Detect which cell encompasses the target text, then output its [x, y] center coordinate. 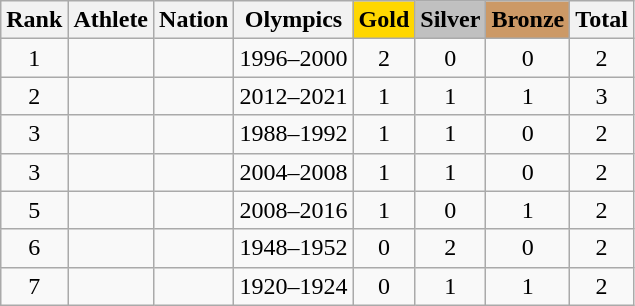
1920–1924 [294, 286]
1948–1952 [294, 248]
1996–2000 [294, 58]
Rank [34, 20]
6 [34, 248]
7 [34, 286]
Total [602, 20]
2008–2016 [294, 210]
Gold [384, 20]
Athlete [111, 20]
Bronze [528, 20]
2012–2021 [294, 96]
5 [34, 210]
2004–2008 [294, 172]
Olympics [294, 20]
Silver [450, 20]
1988–1992 [294, 134]
Nation [194, 20]
